Detect which cell encompasses the target text, then output its [X, Y] center coordinate. 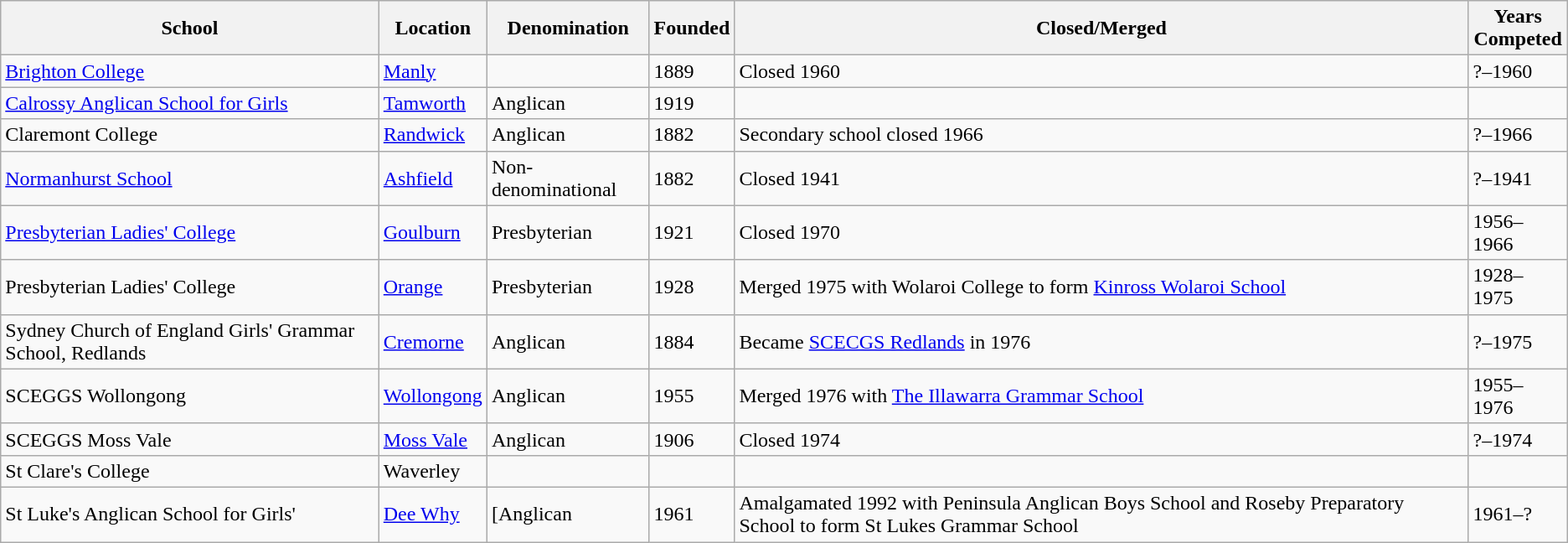
Closed 1970 [1101, 233]
Ashfield [432, 178]
Non-denominational [568, 178]
1928 [692, 287]
SCEGGS Wollongong [190, 396]
1961–? [1518, 515]
Closed/Merged [1101, 28]
St Luke's Anglican School for Girls' [190, 515]
1956–1966 [1518, 233]
1955 [692, 396]
1928–1975 [1518, 287]
Amalgamated 1992 with Peninsula Anglican Boys School and Roseby Preparatory School to form St Lukes Grammar School [1101, 515]
Wollongong [432, 396]
SCEGGS Moss Vale [190, 439]
St Clare's College [190, 471]
Closed 1941 [1101, 178]
Goulburn [432, 233]
Manly [432, 71]
School [190, 28]
Randwick [432, 135]
1889 [692, 71]
?–1941 [1518, 178]
Merged 1975 with Wolaroi College to form Kinross Wolaroi School [1101, 287]
Tamworth [432, 103]
Cremorne [432, 342]
Orange [432, 287]
?–1966 [1518, 135]
Secondary school closed 1966 [1101, 135]
Dee Why [432, 515]
Closed 1960 [1101, 71]
1955–1976 [1518, 396]
Merged 1976 with The Illawarra Grammar School [1101, 396]
Brighton College [190, 71]
Waverley [432, 471]
1919 [692, 103]
?–1960 [1518, 71]
Denomination [568, 28]
1884 [692, 342]
Sydney Church of England Girls' Grammar School, Redlands [190, 342]
Location [432, 28]
Calrossy Anglican School for Girls [190, 103]
[Anglican [568, 515]
Became SCECGS Redlands in 1976 [1101, 342]
Founded [692, 28]
?–1975 [1518, 342]
?–1974 [1518, 439]
Closed 1974 [1101, 439]
1906 [692, 439]
1921 [692, 233]
1961 [692, 515]
Claremont College [190, 135]
Normanhurst School [190, 178]
YearsCompeted [1518, 28]
Moss Vale [432, 439]
